Find where the given text appears and provide that cell's center as [x, y] coordinate. 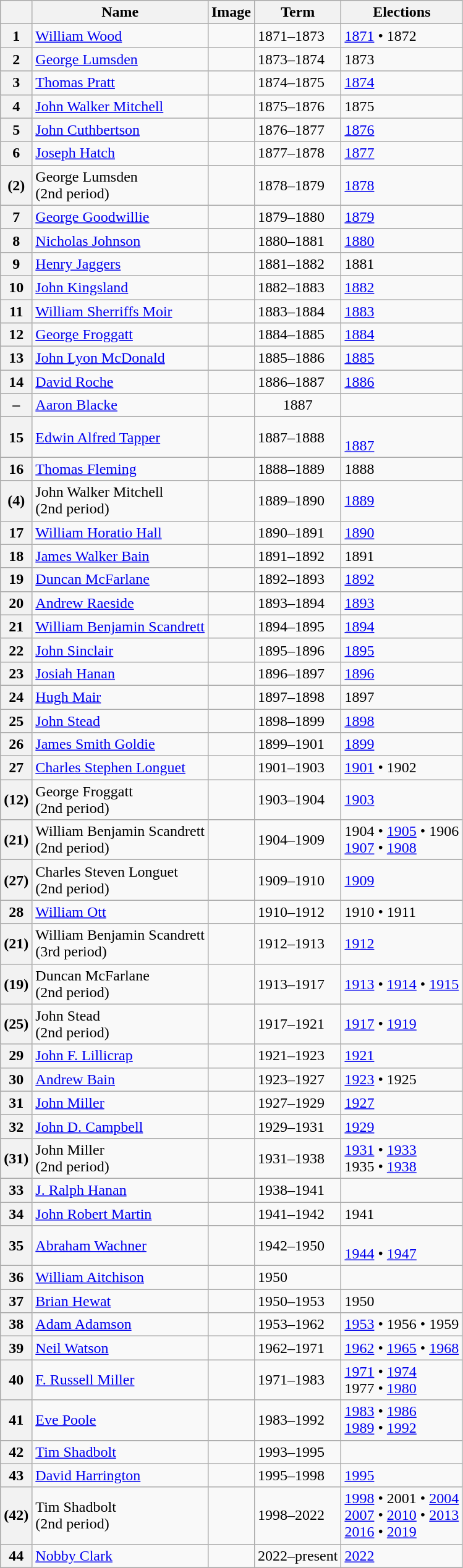
1962 • 1965 • 1968 [402, 1348]
James Walker Bain [120, 556]
6 [16, 153]
32 [16, 1126]
26 [16, 744]
15 [16, 437]
16 [16, 469]
Aaron Blacke [120, 405]
1880 [402, 240]
Eve Poole [120, 1420]
29 [16, 1056]
1882–1883 [298, 287]
1903–1904 [298, 799]
44 [16, 1556]
1899 [402, 744]
William Wood [120, 36]
1882 [402, 287]
1931–1938 [298, 1158]
1895 [402, 650]
John Kingsland [120, 287]
Brian Hewat [120, 1301]
(42) [16, 1515]
John Miller [120, 1103]
1888 [402, 469]
27 [16, 768]
1897–1898 [298, 697]
1871–1873 [298, 36]
10 [16, 287]
1892–1893 [298, 580]
1929 [402, 1126]
1898–1899 [298, 721]
1884 [402, 335]
J. Ralph Hanan [120, 1190]
38 [16, 1325]
Term [298, 12]
John D. Campbell [120, 1126]
(2) [16, 185]
1884–1885 [298, 335]
1891 [402, 556]
John Stead(2nd period) [120, 1024]
1995 [402, 1475]
1927 [402, 1103]
John Robert Martin [120, 1214]
1901–1903 [298, 768]
Nobby Clark [120, 1556]
5 [16, 130]
Thomas Pratt [120, 83]
1889–1890 [298, 500]
1874–1875 [298, 83]
3 [16, 83]
Image [231, 12]
William Aitchison [120, 1278]
1927–1929 [298, 1103]
1881–1882 [298, 264]
1888–1889 [298, 469]
Edwin Alfred Tapper [120, 437]
John Walker Mitchell(2nd period) [120, 500]
1910–1912 [298, 912]
Neil Watson [120, 1348]
1873 [402, 59]
Nicholas Johnson [120, 240]
13 [16, 358]
23 [16, 673]
1880–1881 [298, 240]
1886 [402, 382]
34 [16, 1214]
Abraham Wachner [120, 1246]
1901 • 1902 [402, 768]
1890–1891 [298, 533]
1877 [402, 153]
(19) [16, 984]
Adam Adamson [120, 1325]
20 [16, 603]
41 [16, 1420]
22 [16, 650]
(25) [16, 1024]
1913 • 1914 • 1915 [402, 984]
James Smith Goldie [120, 744]
1895–1896 [298, 650]
Henry Jaggers [120, 264]
George Goodwillie [120, 217]
John Miller(2nd period) [120, 1158]
1938–1941 [298, 1190]
28 [16, 912]
18 [16, 556]
1 [16, 36]
7 [16, 217]
Charles Stephen Longuet [120, 768]
1896 [402, 673]
1904 • 1905 • 19061907 • 1908 [402, 840]
(12) [16, 799]
Name [120, 12]
George Lumsden [120, 59]
Duncan McFarlane(2nd period) [120, 984]
1887–1888 [298, 437]
1909–1910 [298, 880]
40 [16, 1380]
F. Russell Miller [120, 1380]
1917 • 1919 [402, 1024]
1983 • 19861989 • 1992 [402, 1420]
1998 • 2001 • 20042007 • 2010 • 20132016 • 2019 [402, 1515]
John Cuthbertson [120, 130]
1912 [402, 944]
1878–1879 [298, 185]
John Lyon McDonald [120, 358]
1953 • 1956 • 1959 [402, 1325]
21 [16, 626]
1903 [402, 799]
1886–1887 [298, 382]
1912–1913 [298, 944]
12 [16, 335]
John Walker Mitchell [120, 106]
1950–1953 [298, 1301]
1910 • 1911 [402, 912]
John Stead [120, 721]
– [16, 405]
1893 [402, 603]
1890 [402, 533]
1913–1917 [298, 984]
William Benjamin Scandrett(3rd period) [120, 944]
1881 [402, 264]
1921–1923 [298, 1056]
1898 [402, 721]
4 [16, 106]
42 [16, 1452]
1875 [402, 106]
19 [16, 580]
William Sherriffs Moir [120, 311]
1894–1895 [298, 626]
1889 [402, 500]
Duncan McFarlane [120, 580]
36 [16, 1278]
1971–1983 [298, 1380]
Thomas Fleming [120, 469]
Charles Steven Longuet(2nd period) [120, 880]
1883–1884 [298, 311]
1944 • 1947 [402, 1246]
Joseph Hatch [120, 153]
William Benjamin Scandrett(2nd period) [120, 840]
1983–1992 [298, 1420]
1871 • 1872 [402, 36]
1879 [402, 217]
William Benjamin Scandrett [120, 626]
1893–1894 [298, 603]
8 [16, 240]
(4) [16, 500]
John F. Lillicrap [120, 1056]
1874 [402, 83]
1909 [402, 880]
1892 [402, 580]
1923–1927 [298, 1079]
David Roche [120, 382]
Andrew Raeside [120, 603]
14 [16, 382]
25 [16, 721]
1929–1931 [298, 1126]
Andrew Bain [120, 1079]
2 [16, 59]
1879–1880 [298, 217]
30 [16, 1079]
1971 • 19741977 • 1980 [402, 1380]
1962–1971 [298, 1348]
David Harrington [120, 1475]
1953–1962 [298, 1325]
35 [16, 1246]
39 [16, 1348]
31 [16, 1103]
1878 [402, 185]
37 [16, 1301]
Elections [402, 12]
1899–1901 [298, 744]
William Ott [120, 912]
Hugh Mair [120, 697]
1876–1877 [298, 130]
(27) [16, 880]
43 [16, 1475]
George Lumsden(2nd period) [120, 185]
George Froggatt [120, 335]
Josiah Hanan [120, 673]
17 [16, 533]
1885 [402, 358]
1883 [402, 311]
11 [16, 311]
1942–1950 [298, 1246]
1875–1876 [298, 106]
1896–1897 [298, 673]
1921 [402, 1056]
Tim Shadbolt(2nd period) [120, 1515]
1873–1874 [298, 59]
1904–1909 [298, 840]
1876 [402, 130]
1998–2022 [298, 1515]
1931 • 19331935 • 1938 [402, 1158]
1897 [402, 697]
33 [16, 1190]
2022 [402, 1556]
Tim Shadbolt [120, 1452]
9 [16, 264]
George Froggatt(2nd period) [120, 799]
1877–1878 [298, 153]
William Horatio Hall [120, 533]
1891–1892 [298, 556]
1894 [402, 626]
24 [16, 697]
1917–1921 [298, 1024]
1941–1942 [298, 1214]
1885–1886 [298, 358]
1941 [402, 1214]
1995–1998 [298, 1475]
2022–present [298, 1556]
1923 • 1925 [402, 1079]
1993–1995 [298, 1452]
(31) [16, 1158]
John Sinclair [120, 650]
